Scan for the cell matching the given text and deliver its [x, y] coordinate at center. 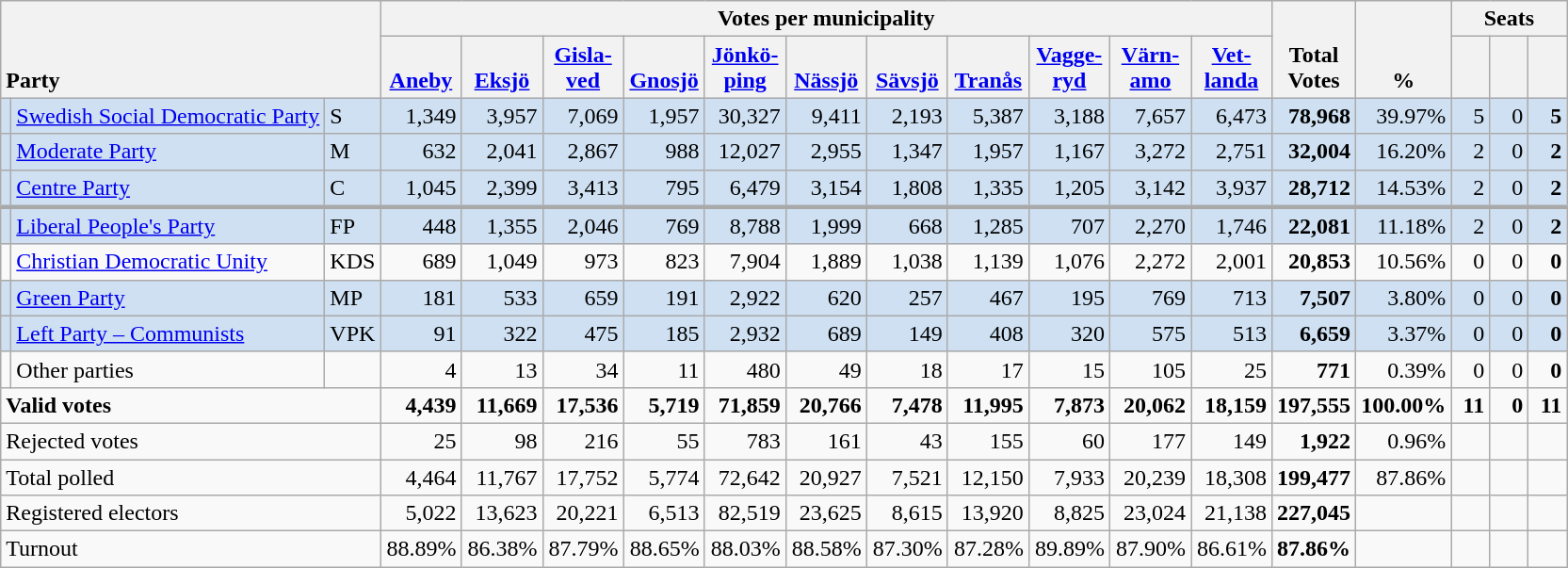
1,049 [502, 262]
21,138 [1232, 513]
195 [1069, 298]
181 [421, 298]
Värn- amo [1150, 68]
513 [1232, 333]
17,752 [583, 478]
5,022 [421, 513]
783 [745, 441]
1,167 [1069, 152]
20,062 [1150, 405]
6,479 [745, 188]
Tranås [988, 68]
22,081 [1315, 226]
5,387 [988, 116]
823 [664, 262]
3,272 [1150, 152]
Seats [1509, 19]
11,995 [988, 405]
20,927 [826, 478]
11.18% [1403, 226]
3,413 [583, 188]
2,932 [745, 333]
20,221 [583, 513]
Green Party [168, 298]
1,999 [826, 226]
Gisla- ved [583, 68]
1,347 [907, 152]
1,139 [988, 262]
3.37% [1403, 333]
533 [502, 298]
8,788 [745, 226]
4 [421, 369]
23,024 [1150, 513]
713 [1232, 298]
1,355 [502, 226]
8,615 [907, 513]
88.89% [421, 549]
20,853 [1315, 262]
408 [988, 333]
8,825 [1069, 513]
1,746 [1232, 226]
10.56% [1403, 262]
1,205 [1069, 188]
16.20% [1403, 152]
7,933 [1069, 478]
98 [502, 441]
4,464 [421, 478]
1,808 [907, 188]
Liberal People's Party [168, 226]
475 [583, 333]
C [352, 188]
5,719 [664, 405]
707 [1069, 226]
7,507 [1315, 298]
620 [826, 298]
91 [421, 333]
18 [907, 369]
659 [583, 298]
11,669 [502, 405]
0.39% [1403, 369]
Swedish Social Democratic Party [168, 116]
VPK [352, 333]
575 [1150, 333]
% [1403, 49]
100.00% [1403, 405]
Left Party – Communists [168, 333]
988 [664, 152]
87.28% [988, 549]
13,920 [988, 513]
1,038 [907, 262]
3,957 [502, 116]
49 [826, 369]
88.58% [826, 549]
Nässjö [826, 68]
668 [907, 226]
55 [664, 441]
Centre Party [168, 188]
71,859 [745, 405]
Valid votes [190, 405]
199,477 [1315, 478]
7,873 [1069, 405]
2,867 [583, 152]
87.79% [583, 549]
7,657 [1150, 116]
13 [502, 369]
7,521 [907, 478]
1,045 [421, 188]
Votes per municipality [827, 19]
Party [190, 49]
467 [988, 298]
Christian Democratic Unity [168, 262]
17,536 [583, 405]
Registered electors [190, 513]
Jönkö- ping [745, 68]
88.65% [664, 549]
Aneby [421, 68]
5,774 [664, 478]
11,767 [502, 478]
3,154 [826, 188]
2,270 [1150, 226]
216 [583, 441]
2,041 [502, 152]
2,955 [826, 152]
7,904 [745, 262]
72,642 [745, 478]
39.97% [1403, 116]
20,766 [826, 405]
9,411 [826, 116]
6,513 [664, 513]
1,335 [988, 188]
320 [1069, 333]
87.90% [1150, 549]
34 [583, 369]
161 [826, 441]
23,625 [826, 513]
7,478 [907, 405]
60 [1069, 441]
Vagge- ryd [1069, 68]
227,045 [1315, 513]
FP [352, 226]
2,046 [583, 226]
14.53% [1403, 188]
480 [745, 369]
632 [421, 152]
Eksjö [502, 68]
3.80% [1403, 298]
6,659 [1315, 333]
3,937 [1232, 188]
32,004 [1315, 152]
13,623 [502, 513]
185 [664, 333]
20,239 [1150, 478]
1,285 [988, 226]
2,001 [1232, 262]
448 [421, 226]
3,188 [1069, 116]
89.89% [1069, 549]
17 [988, 369]
2,751 [1232, 152]
15 [1069, 369]
0.96% [1403, 441]
Vet- landa [1232, 68]
1,889 [826, 262]
30,327 [745, 116]
28,712 [1315, 188]
18,308 [1232, 478]
Turnout [190, 549]
MP [352, 298]
6,473 [1232, 116]
M [352, 152]
105 [1150, 369]
795 [664, 188]
78,968 [1315, 116]
1,349 [421, 116]
Moderate Party [168, 152]
86.61% [1232, 549]
Total polled [190, 478]
Rejected votes [190, 441]
88.03% [745, 549]
43 [907, 441]
S [352, 116]
771 [1315, 369]
257 [907, 298]
1,076 [1069, 262]
82,519 [745, 513]
3,142 [1150, 188]
86.38% [502, 549]
1,922 [1315, 441]
12,027 [745, 152]
155 [988, 441]
177 [1150, 441]
KDS [352, 262]
18,159 [1232, 405]
12,150 [988, 478]
2,922 [745, 298]
7,069 [583, 116]
Sävsjö [907, 68]
Other parties [168, 369]
2,272 [1150, 262]
191 [664, 298]
322 [502, 333]
87.30% [907, 549]
2,399 [502, 188]
Gnosjö [664, 68]
2,193 [907, 116]
Total Votes [1315, 49]
197,555 [1315, 405]
973 [583, 262]
4,439 [421, 405]
